Find where the given text appears and provide that cell's center as (X, Y) coordinate. 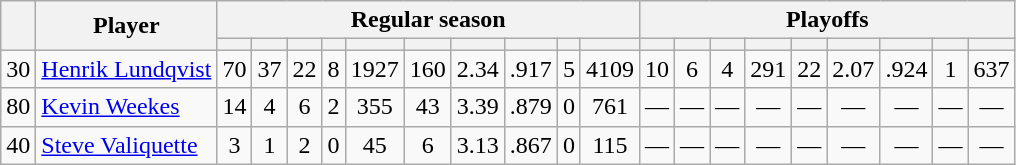
70 (234, 69)
10 (656, 69)
30 (18, 69)
Player (126, 26)
761 (610, 107)
4109 (610, 69)
115 (610, 145)
37 (270, 69)
Henrik Lundqvist (126, 69)
.867 (530, 145)
5 (568, 69)
1927 (374, 69)
3.13 (478, 145)
.879 (530, 107)
291 (768, 69)
43 (428, 107)
45 (374, 145)
Kevin Weekes (126, 107)
160 (428, 69)
3 (234, 145)
Regular season (428, 20)
80 (18, 107)
14 (234, 107)
637 (992, 69)
3.39 (478, 107)
.924 (906, 69)
.917 (530, 69)
8 (334, 69)
40 (18, 145)
Steve Valiquette (126, 145)
Playoffs (827, 20)
2.07 (854, 69)
2.34 (478, 69)
355 (374, 107)
